Output the (X, Y) coordinate of the center of the cell containing the given text.  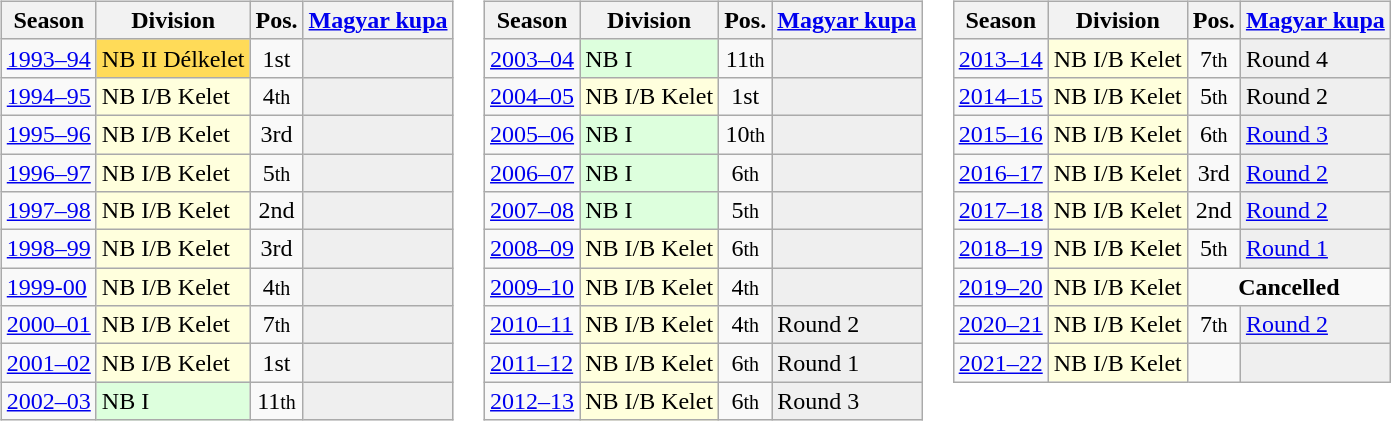
2020–21 (1000, 325)
2018–19 (1000, 249)
NB II Délkelet (173, 58)
2002–03 (48, 401)
1993–94 (48, 58)
2001–02 (48, 363)
1995–96 (48, 134)
2006–07 (532, 173)
2009–10 (532, 287)
2019–20 (1000, 287)
2000–01 (48, 325)
2021–22 (1000, 363)
2014–15 (1000, 96)
2015–16 (1000, 134)
2011–12 (532, 363)
1994–95 (48, 96)
2012–13 (532, 401)
10th (746, 134)
Cancelled (1288, 287)
2010–11 (532, 325)
2004–05 (532, 96)
2005–06 (532, 134)
2017–18 (1000, 211)
Round 4 (1315, 58)
1996–97 (48, 173)
1999-00 (48, 287)
2016–17 (1000, 173)
2007–08 (532, 211)
2003–04 (532, 58)
2013–14 (1000, 58)
2008–09 (532, 249)
1998–99 (48, 249)
1997–98 (48, 211)
